Provide the (x, y) coordinate of the cell's center where the given text is located.  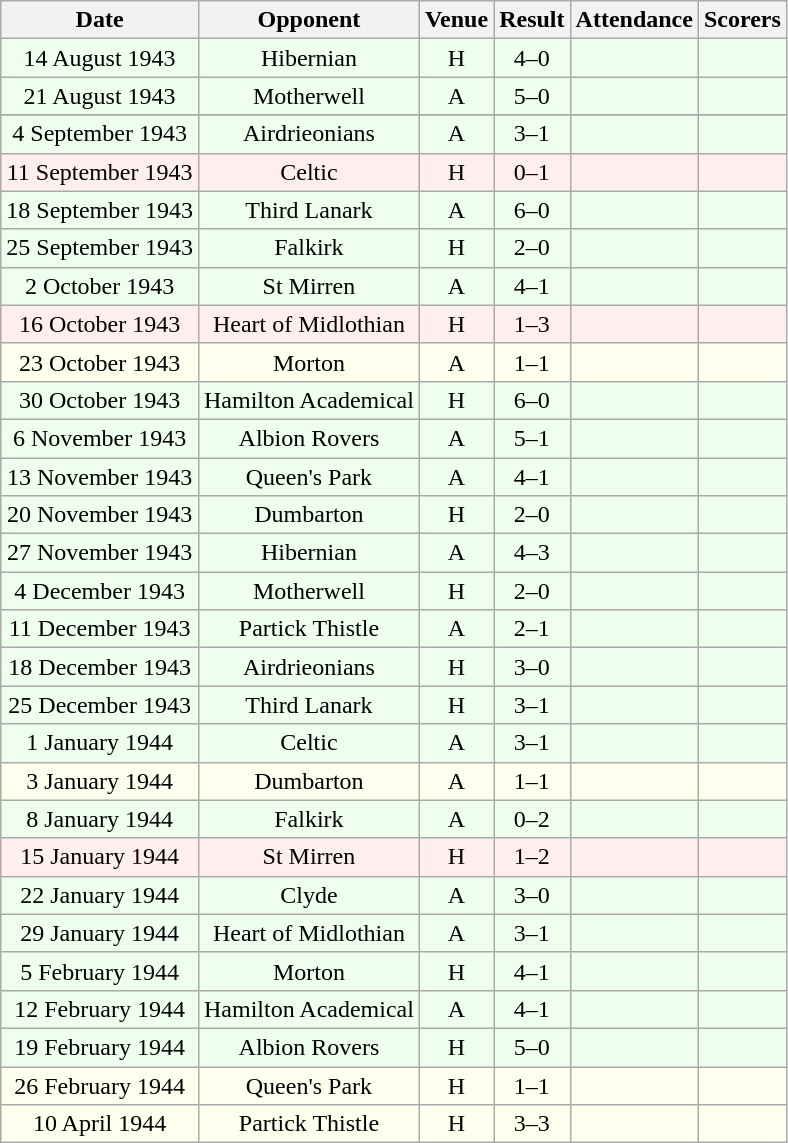
1 January 1944 (100, 743)
19 February 1944 (100, 1047)
30 October 1943 (100, 400)
27 November 1943 (100, 553)
18 September 1943 (100, 210)
25 September 1943 (100, 248)
3 January 1944 (100, 781)
4 December 1943 (100, 591)
0–2 (532, 819)
3–3 (532, 1124)
11 September 1943 (100, 172)
13 November 1943 (100, 477)
2–1 (532, 629)
Attendance (634, 20)
Venue (456, 20)
8 January 1944 (100, 819)
5 February 1944 (100, 971)
Opponent (308, 20)
16 October 1943 (100, 324)
29 January 1944 (100, 933)
25 December 1943 (100, 705)
1–2 (532, 857)
11 December 1943 (100, 629)
4 September 1943 (100, 134)
26 February 1944 (100, 1085)
6 November 1943 (100, 438)
0–1 (532, 172)
14 August 1943 (100, 58)
18 December 1943 (100, 667)
21 August 1943 (100, 96)
Clyde (308, 895)
5–1 (532, 438)
1–3 (532, 324)
Result (532, 20)
2 October 1943 (100, 286)
20 November 1943 (100, 515)
10 April 1944 (100, 1124)
Scorers (742, 20)
23 October 1943 (100, 362)
12 February 1944 (100, 1009)
Date (100, 20)
22 January 1944 (100, 895)
15 January 1944 (100, 857)
4–0 (532, 58)
4–3 (532, 553)
